Search for the cell housing the specified text and yield its (X, Y) center coordinate. 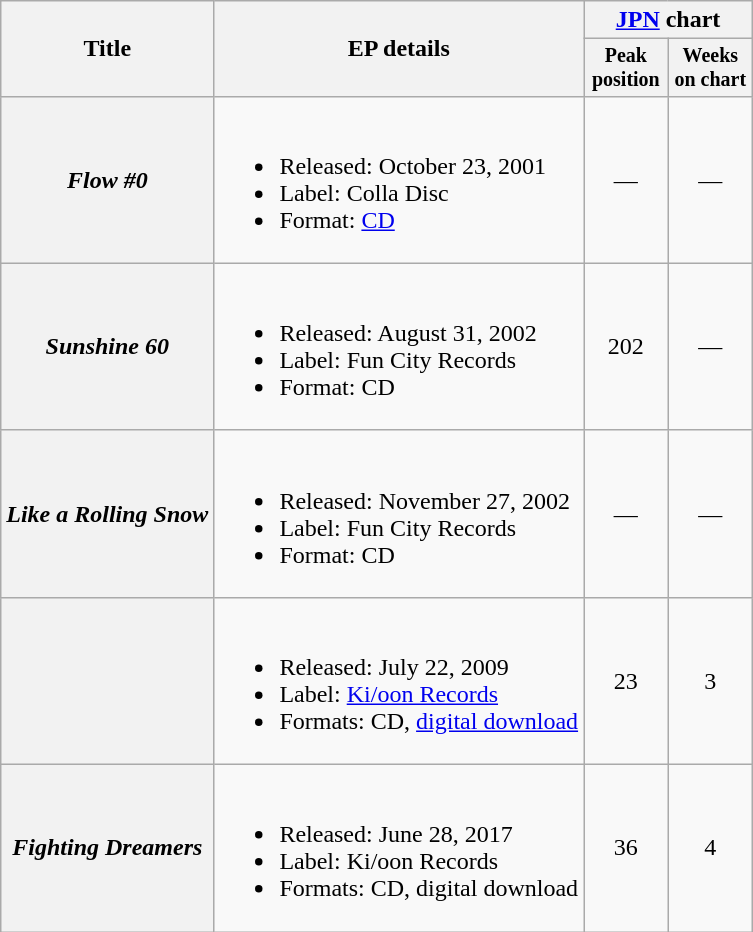
Title (108, 49)
4 (710, 848)
Peak position (626, 68)
Weeks on chart (710, 68)
Like a Rolling Snow (108, 514)
Sunshine 60 (108, 346)
36 (626, 848)
3 (710, 680)
Released: July 22, 2009Label: Ki/oon RecordsFormats: CD, digital download (399, 680)
23 (626, 680)
EP details (399, 49)
Fighting Dreamers (108, 848)
202 (626, 346)
Released: November 27, 2002Label: Fun City RecordsFormat: CD (399, 514)
JPN chart (668, 20)
Released: October 23, 2001Label: Colla DiscFormat: CD (399, 180)
Released: August 31, 2002Label: Fun City RecordsFormat: CD (399, 346)
Flow #0 (108, 180)
Released: June 28, 2017Label: Ki/oon RecordsFormats: CD, digital download (399, 848)
